Scan for the cell matching the given text and deliver its [x, y] coordinate at center. 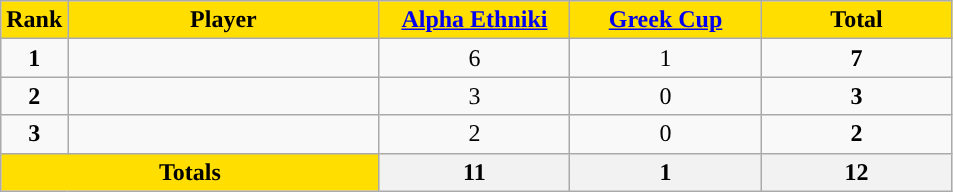
Totals [190, 172]
Player [224, 20]
6 [474, 58]
Rank [34, 20]
Total [856, 20]
11 [474, 172]
12 [856, 172]
Alpha Ethniki [474, 20]
Greek Cup [666, 20]
7 [856, 58]
